From the cell containing the given text, extract its center point as [X, Y] coordinate. 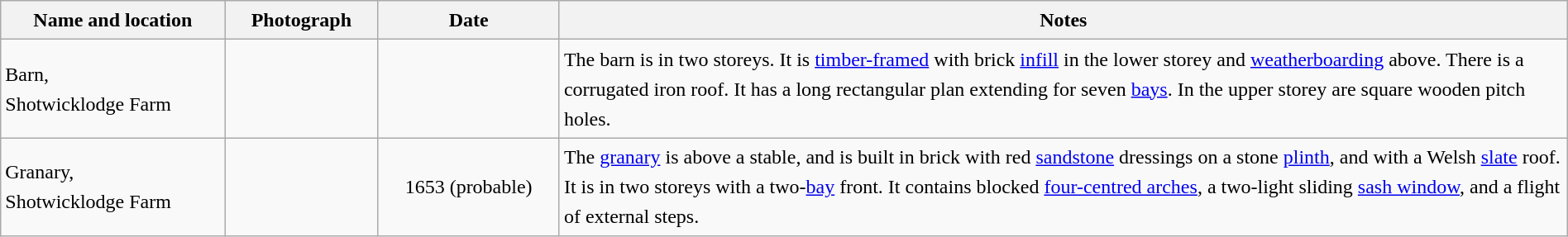
Date [468, 20]
Granary,Shotwicklodge Farm [112, 187]
Name and location [112, 20]
Photograph [301, 20]
Notes [1064, 20]
Barn,Shotwicklodge Farm [112, 89]
1653 (probable) [468, 187]
